From the cell containing the given text, extract its center point as [x, y] coordinate. 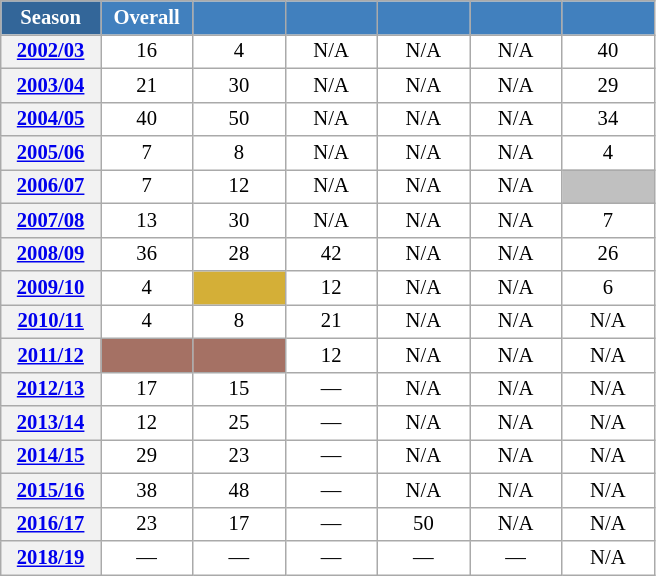
Overall [146, 17]
2009/10 [51, 287]
34 [608, 119]
15 [239, 389]
2016/17 [51, 524]
2013/14 [51, 423]
36 [146, 254]
2002/03 [51, 51]
48 [239, 490]
2015/16 [51, 490]
25 [239, 423]
42 [331, 254]
2003/04 [51, 85]
2012/13 [51, 389]
13 [146, 220]
6 [608, 287]
Season [51, 17]
2007/08 [51, 220]
26 [608, 254]
2011/12 [51, 355]
2010/11 [51, 321]
2018/19 [51, 557]
38 [146, 490]
28 [239, 254]
2008/09 [51, 254]
2014/15 [51, 456]
2006/07 [51, 186]
2005/06 [51, 153]
2004/05 [51, 119]
16 [146, 51]
